From the cell containing the given text, extract its center point as (x, y) coordinate. 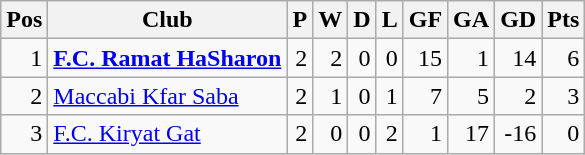
F.C. Ramat HaSharon (168, 58)
6 (564, 58)
15 (425, 58)
5 (472, 96)
14 (518, 58)
Pts (564, 20)
7 (425, 96)
D (362, 20)
17 (472, 134)
Maccabi Kfar Saba (168, 96)
GD (518, 20)
-16 (518, 134)
GF (425, 20)
Pos (24, 20)
Club (168, 20)
P (300, 20)
W (330, 20)
F.C. Kiryat Gat (168, 134)
L (390, 20)
GA (472, 20)
